Return (X, Y) of the center of cell containing provided text 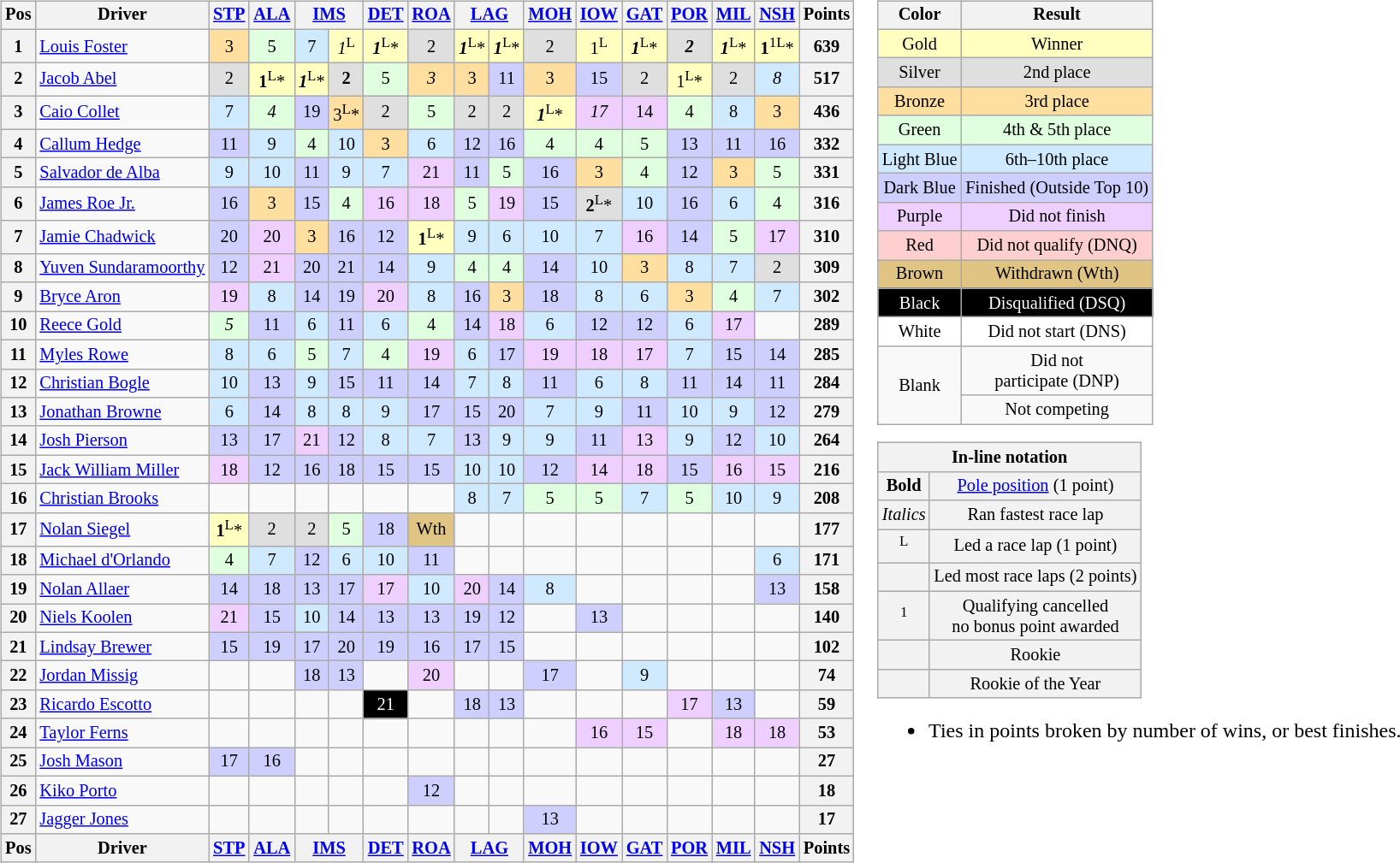
332 (827, 144)
102 (827, 647)
Jagger Jones (122, 819)
517 (827, 79)
Italics (904, 515)
Green (919, 130)
James Roe Jr. (122, 204)
279 (827, 412)
316 (827, 204)
59 (827, 705)
Jordan Missig (122, 676)
331 (827, 173)
Nolan Siegel (122, 529)
3rd place (1057, 102)
436 (827, 113)
22 (18, 676)
Not competing (1057, 410)
310 (827, 236)
158 (827, 589)
Wth (431, 529)
11L* (777, 46)
Lindsay Brewer (122, 647)
Silver (919, 73)
23 (18, 705)
2L* (599, 204)
140 (827, 618)
Myles Rowe (122, 354)
Pole position (1 point) (1035, 486)
289 (827, 326)
Winner (1057, 44)
Blank (919, 385)
Taylor Ferns (122, 733)
Light Blue (919, 159)
74 (827, 676)
Did not finish (1057, 216)
Reece Gold (122, 326)
Yuven Sundaramoorthy (122, 268)
177 (827, 529)
In-line notation (1010, 458)
Niels Koolen (122, 618)
Salvador de Alba (122, 173)
208 (827, 499)
Color (919, 15)
Black (919, 303)
Jamie Chadwick (122, 236)
Jacob Abel (122, 79)
285 (827, 354)
Josh Mason (122, 762)
284 (827, 383)
Dark Blue (919, 188)
Rookie of the Year (1035, 684)
Purple (919, 216)
Louis Foster (122, 46)
Rookie (1035, 655)
25 (18, 762)
Ran fastest race lap (1035, 515)
Led a race lap (1 point) (1035, 546)
26 (18, 790)
2nd place (1057, 73)
Result (1057, 15)
Christian Brooks (122, 499)
302 (827, 297)
Brown (919, 275)
Christian Bogle (122, 383)
309 (827, 268)
Red (919, 245)
216 (827, 470)
Did not start (DNS) (1057, 332)
Did notparticipate (DNP) (1057, 371)
Josh Pierson (122, 440)
Bold (904, 486)
Led most race laps (2 points) (1035, 577)
264 (827, 440)
Bryce Aron (122, 297)
Jack William Miller (122, 470)
Disqualified (DSQ) (1057, 303)
Finished (Outside Top 10) (1057, 188)
24 (18, 733)
Gold (919, 44)
Withdrawn (Wth) (1057, 275)
Bronze (919, 102)
Jonathan Browne (122, 412)
639 (827, 46)
Michael d'Orlando (122, 560)
White (919, 332)
Ricardo Escotto (122, 705)
Did not qualify (DNQ) (1057, 245)
L (904, 546)
6th–10th place (1057, 159)
4th & 5th place (1057, 130)
3L* (346, 113)
171 (827, 560)
Kiko Porto (122, 790)
Caio Collet (122, 113)
Nolan Allaer (122, 589)
Callum Hedge (122, 144)
53 (827, 733)
Qualifying cancelledno bonus point awarded (1035, 616)
